Pinpoint the cell where the given text exists, returning its (x, y) midpoint coordinate. 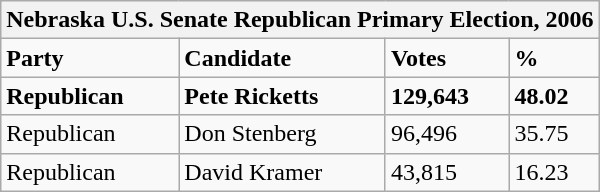
129,643 (446, 96)
Party (90, 58)
35.75 (554, 134)
Votes (446, 58)
16.23 (554, 172)
Pete Ricketts (282, 96)
David Kramer (282, 172)
Candidate (282, 58)
Don Stenberg (282, 134)
96,496 (446, 134)
48.02 (554, 96)
% (554, 58)
43,815 (446, 172)
Nebraska U.S. Senate Republican Primary Election, 2006 (300, 20)
